Return the [x, y] coordinate for the center point of the cell that contains the specified text.  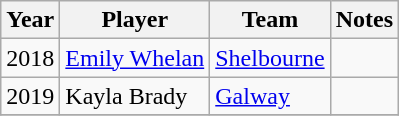
Emily Whelan [135, 58]
2019 [30, 96]
Kayla Brady [135, 96]
Shelbourne [270, 58]
Team [270, 20]
Player [135, 20]
Notes [364, 20]
Galway [270, 96]
2018 [30, 58]
Year [30, 20]
